Extract the [X, Y] coordinate from the center of the cell holding the provided text.  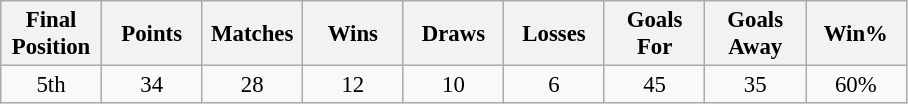
Matches [252, 34]
34 [152, 85]
Wins [354, 34]
45 [654, 85]
Goals For [654, 34]
Draws [454, 34]
Win% [856, 34]
10 [454, 85]
35 [756, 85]
Losses [554, 34]
28 [252, 85]
5th [52, 85]
Final Position [52, 34]
Goals Away [756, 34]
Points [152, 34]
12 [354, 85]
60% [856, 85]
6 [554, 85]
